Detect which cell encompasses the target text, then output its [X, Y] center coordinate. 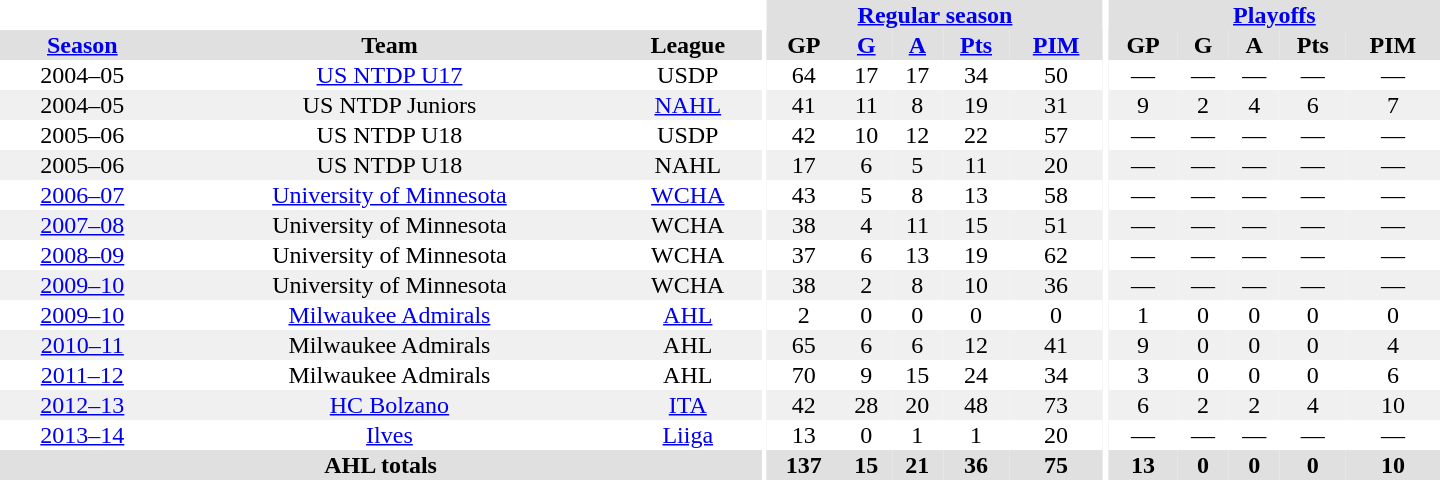
65 [804, 345]
58 [1056, 195]
Liiga [688, 435]
Season [82, 45]
2010–11 [82, 345]
2013–14 [82, 435]
ITA [688, 405]
Ilves [390, 435]
48 [976, 405]
62 [1056, 255]
2006–07 [82, 195]
57 [1056, 135]
US NTDP Juniors [390, 105]
Playoffs [1274, 15]
24 [976, 375]
HC Bolzano [390, 405]
2011–12 [82, 375]
2012–13 [82, 405]
43 [804, 195]
Regular season [935, 15]
37 [804, 255]
137 [804, 465]
51 [1056, 225]
22 [976, 135]
73 [1056, 405]
64 [804, 75]
21 [918, 465]
31 [1056, 105]
50 [1056, 75]
Team [390, 45]
AHL totals [380, 465]
28 [866, 405]
League [688, 45]
70 [804, 375]
2008–09 [82, 255]
2007–08 [82, 225]
US NTDP U17 [390, 75]
75 [1056, 465]
3 [1144, 375]
7 [1393, 105]
